Return the (X, Y) coordinate for the center point of the cell that contains the specified text.  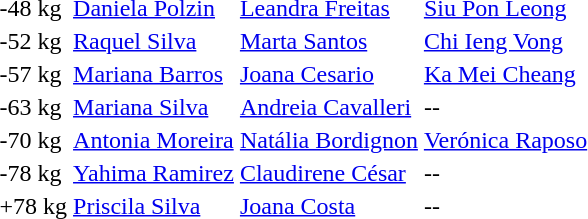
Ka Mei Cheang (505, 74)
Raquel Silva (154, 41)
Marta Santos (328, 41)
Claudirene César (328, 173)
Antonia Moreira (154, 140)
Joana Cesario (328, 74)
Yahima Ramirez (154, 173)
Natália Bordignon (328, 140)
Verónica Raposo (505, 140)
Mariana Barros (154, 74)
Andreia Cavalleri (328, 107)
Chi Ieng Vong (505, 41)
Mariana Silva (154, 107)
